Extract the [x, y] coordinate from the center of the cell holding the provided text.  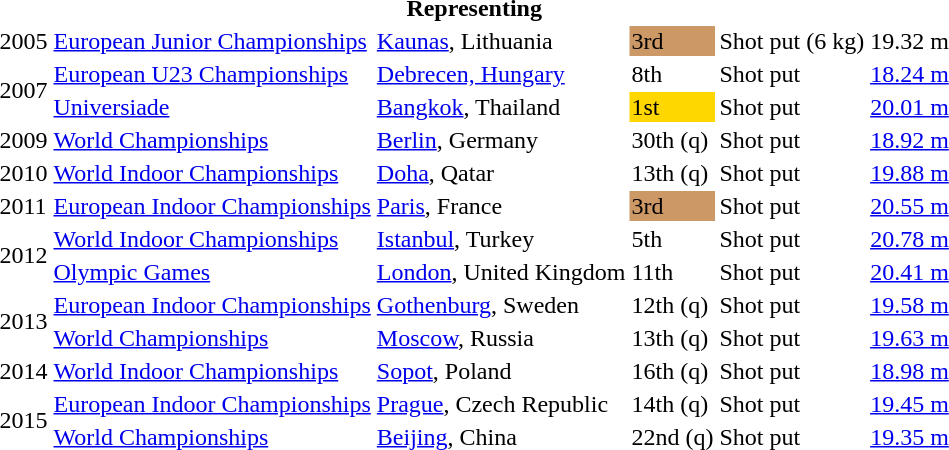
Universiade [212, 107]
5th [672, 239]
Bangkok, Thailand [501, 107]
European U23 Championships [212, 74]
11th [672, 272]
Sopot, Poland [501, 371]
14th (q) [672, 404]
Debrecen, Hungary [501, 74]
12th (q) [672, 305]
Moscow, Russia [501, 338]
Paris, France [501, 206]
European Junior Championships [212, 41]
30th (q) [672, 140]
Doha, Qatar [501, 173]
Prague, Czech Republic [501, 404]
Berlin, Germany [501, 140]
1st [672, 107]
Shot put (6 kg) [792, 41]
Kaunas, Lithuania [501, 41]
Olympic Games [212, 272]
16th (q) [672, 371]
London, United Kingdom [501, 272]
Gothenburg, Sweden [501, 305]
8th [672, 74]
Istanbul, Turkey [501, 239]
